Find where the given text appears and provide that cell's center as (X, Y) coordinate. 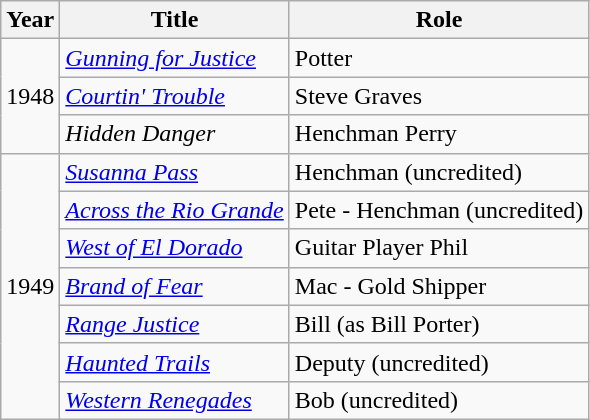
Gunning for Justice (174, 58)
Western Renegades (174, 400)
Guitar Player Phil (439, 248)
Title (174, 20)
Year (30, 20)
Deputy (uncredited) (439, 362)
Henchman (uncredited) (439, 172)
Brand of Fear (174, 286)
Susanna Pass (174, 172)
Steve Graves (439, 96)
1949 (30, 286)
Bob (uncredited) (439, 400)
Mac - Gold Shipper (439, 286)
Haunted Trails (174, 362)
Bill (as Bill Porter) (439, 324)
Henchman Perry (439, 134)
West of El Dorado (174, 248)
Pete - Henchman (uncredited) (439, 210)
Hidden Danger (174, 134)
Range Justice (174, 324)
Across the Rio Grande (174, 210)
1948 (30, 96)
Courtin' Trouble (174, 96)
Role (439, 20)
Potter (439, 58)
